From the cell containing the given text, extract its center point as (x, y) coordinate. 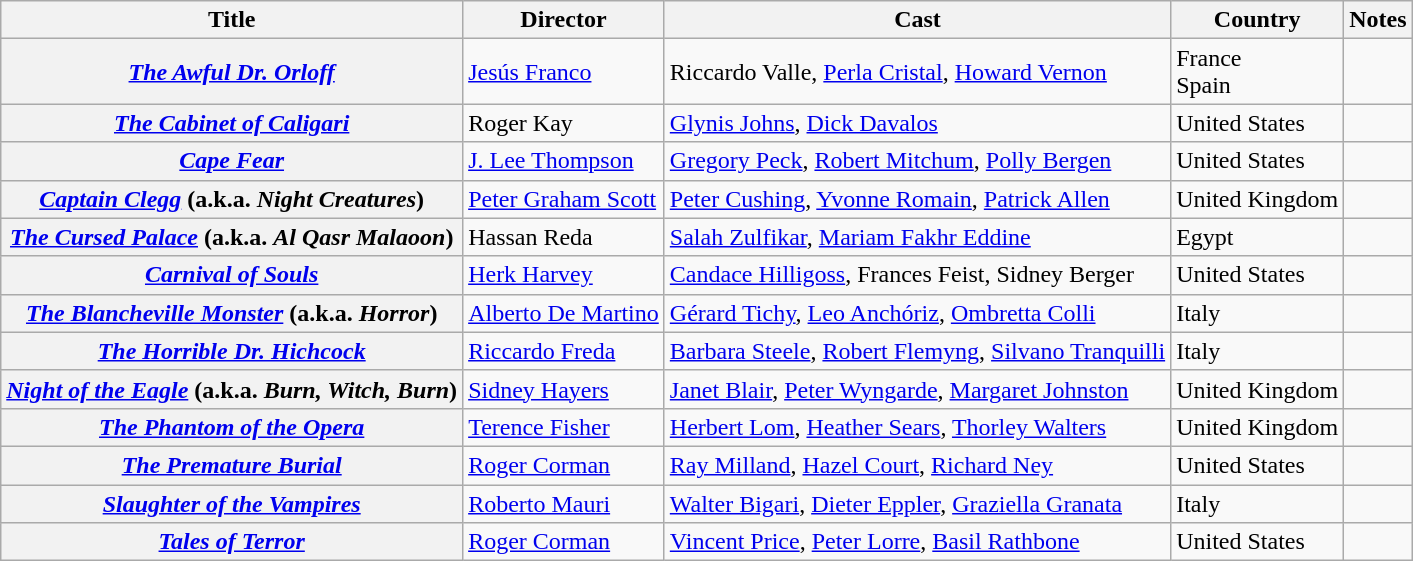
Candace Hilligoss, Frances Feist, Sidney Berger (917, 275)
Notes (1378, 20)
Ray Milland, Hazel Court, Richard Ney (917, 465)
Herk Harvey (564, 275)
Captain Clegg (a.k.a. Night Creatures) (232, 199)
Janet Blair, Peter Wyngarde, Margaret Johnston (917, 389)
The Horrible Dr. Hichcock (232, 351)
Tales of Terror (232, 542)
Riccardo Valle, Perla Cristal, Howard Vernon (917, 72)
The Cabinet of Caligari (232, 123)
Carnival of Souls (232, 275)
Title (232, 20)
Gregory Peck, Robert Mitchum, Polly Bergen (917, 161)
Cape Fear (232, 161)
Director (564, 20)
Gérard Tichy, Leo Anchóriz, Ombretta Colli (917, 313)
Terence Fisher (564, 427)
Roger Kay (564, 123)
Herbert Lom, Heather Sears, Thorley Walters (917, 427)
Alberto De Martino (564, 313)
Night of the Eagle (a.k.a. Burn, Witch, Burn) (232, 389)
Hassan Reda (564, 237)
Peter Cushing, Yvonne Romain, Patrick Allen (917, 199)
Walter Bigari, Dieter Eppler, Graziella Granata (917, 503)
The Awful Dr. Orloff (232, 72)
Slaughter of the Vampires (232, 503)
Vincent Price, Peter Lorre, Basil Rathbone (917, 542)
The Cursed Palace (a.k.a. Al Qasr Malaoon) (232, 237)
Peter Graham Scott (564, 199)
J. Lee Thompson (564, 161)
Egypt (1258, 237)
Sidney Hayers (564, 389)
Roberto Mauri (564, 503)
The Phantom of the Opera (232, 427)
Barbara Steele, Robert Flemyng, Silvano Tranquilli (917, 351)
Cast (917, 20)
Salah Zulfikar, Mariam Fakhr Eddine (917, 237)
Riccardo Freda (564, 351)
The Premature Burial (232, 465)
Country (1258, 20)
FranceSpain (1258, 72)
Jesús Franco (564, 72)
The Blancheville Monster (a.k.a. Horror) (232, 313)
Glynis Johns, Dick Davalos (917, 123)
